Extract the [X, Y] coordinate from the center of the cell holding the provided text.  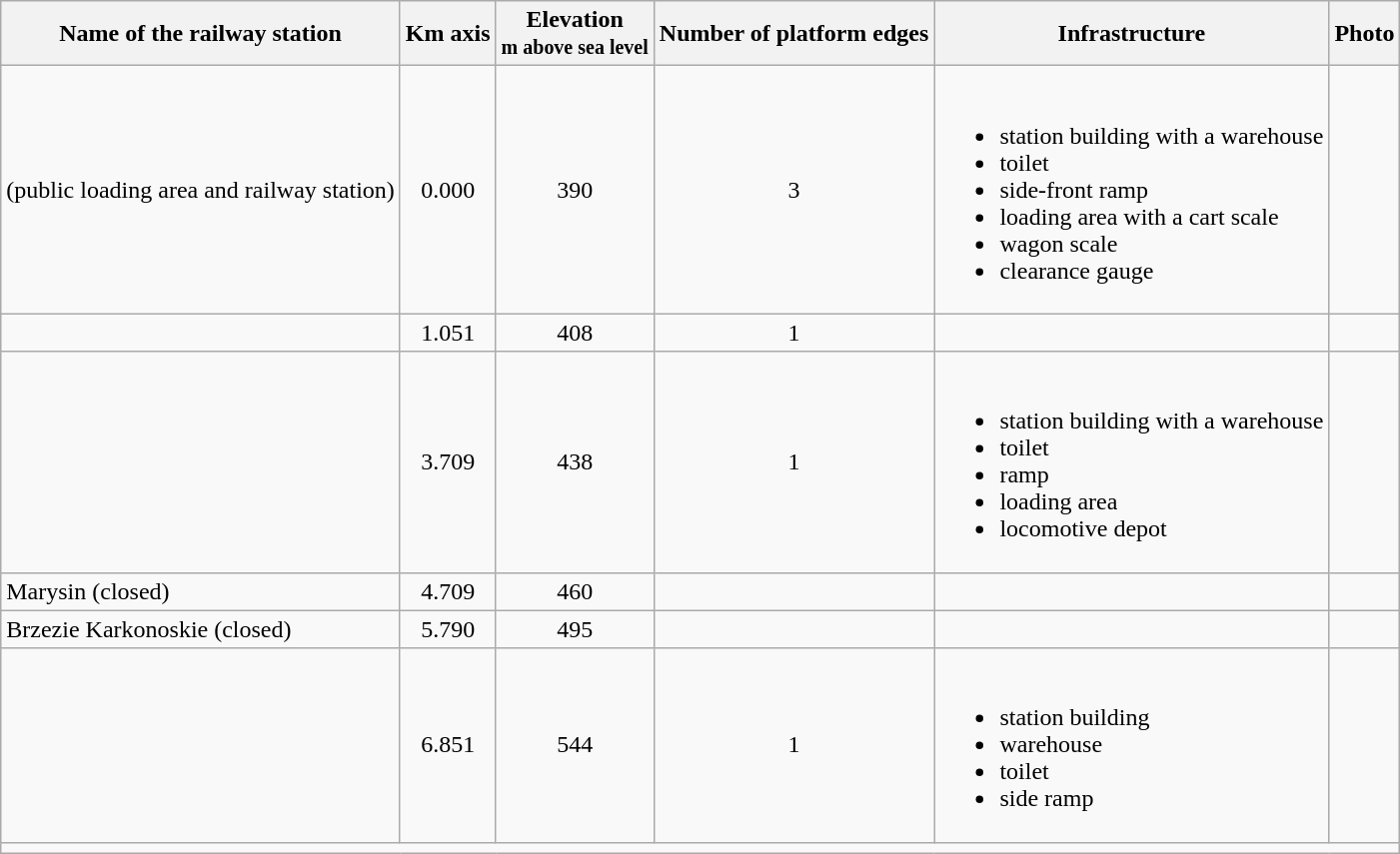
station building with a warehousetoiletramploading arealocomotive depot [1131, 461]
6.851 [448, 745]
544 [575, 745]
4.709 [448, 591]
408 [575, 333]
5.790 [448, 629]
Marysin (closed) [201, 591]
460 [575, 591]
Number of platform edges [793, 34]
390 [575, 190]
station building with a warehousetoiletside-front ramploading area with a cart scalewagon scaleclearance gauge [1131, 190]
Infrastructure [1131, 34]
Name of the railway station [201, 34]
Brzezie Karkonoskie (closed) [201, 629]
Km axis [448, 34]
3 [793, 190]
1.051 [448, 333]
438 [575, 461]
495 [575, 629]
Elevationm above sea level [575, 34]
0.000 [448, 190]
Photo [1365, 34]
(public loading area and railway station) [201, 190]
3.709 [448, 461]
station buildingwarehousetoiletside ramp [1131, 745]
